Determine the (x, y) coordinate at the center of the cell enclosing the given text.  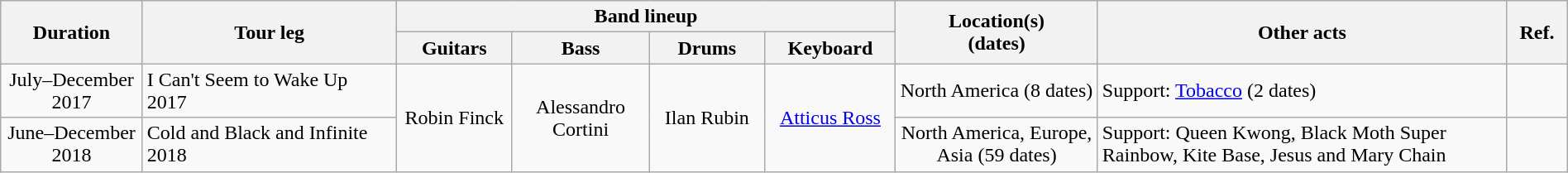
Other acts (1302, 32)
Drums (707, 48)
Guitars (454, 48)
Keyboard (830, 48)
I Can't Seem to Wake Up 2017 (270, 91)
Ilan Rubin (707, 118)
Support: Tobacco (2 dates) (1302, 91)
Alessandro Cortini (581, 118)
Ref. (1537, 32)
June–December 2018 (72, 144)
Support: Queen Kwong, Black Moth Super Rainbow, Kite Base, Jesus and Mary Chain (1302, 144)
July–December 2017 (72, 91)
Cold and Black and Infinite 2018 (270, 144)
Duration (72, 32)
Atticus Ross (830, 118)
Tour leg (270, 32)
North America, Europe, Asia (59 dates) (997, 144)
Bass (581, 48)
Robin Finck (454, 118)
North America (8 dates) (997, 91)
Location(s)(dates) (997, 32)
Band lineup (646, 17)
